Scan for the cell matching the given text and deliver its (x, y) coordinate at center. 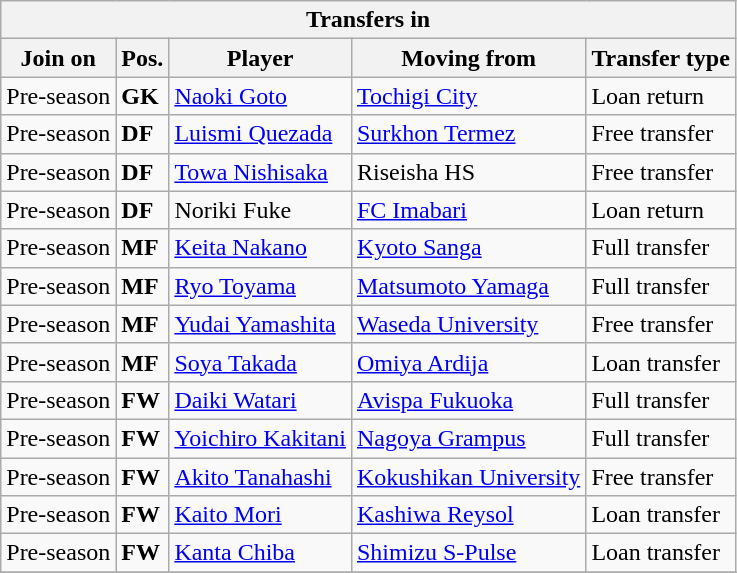
Nagoya Grampus (468, 438)
Join on (58, 58)
Yoichiro Kakitani (260, 438)
Matsumoto Yamaga (468, 286)
Keita Nakano (260, 248)
Surkhon Termez (468, 134)
Kashiwa Reysol (468, 515)
Pos. (142, 58)
Kaito Mori (260, 515)
Kyoto Sanga (468, 248)
Riseisha HS (468, 172)
Transfers in (368, 20)
Ryo Toyama (260, 286)
Kanta Chiba (260, 553)
FC Imabari (468, 210)
Omiya Ardija (468, 362)
Naoki Goto (260, 96)
Waseda University (468, 324)
Moving from (468, 58)
Soya Takada (260, 362)
Transfer type (660, 58)
GK (142, 96)
Noriki Fuke (260, 210)
Avispa Fukuoka (468, 400)
Luismi Quezada (260, 134)
Daiki Watari (260, 400)
Yudai Yamashita (260, 324)
Towa Nishisaka (260, 172)
Tochigi City (468, 96)
Shimizu S-Pulse (468, 553)
Akito Tanahashi (260, 477)
Kokushikan University (468, 477)
Player (260, 58)
